Find where the given text appears and provide that cell's center as [x, y] coordinate. 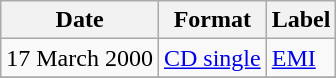
CD single [212, 58]
Format [212, 20]
17 March 2000 [80, 58]
Date [80, 20]
Label [301, 20]
EMI [301, 58]
